Find where the given text appears and provide that cell's center as (x, y) coordinate. 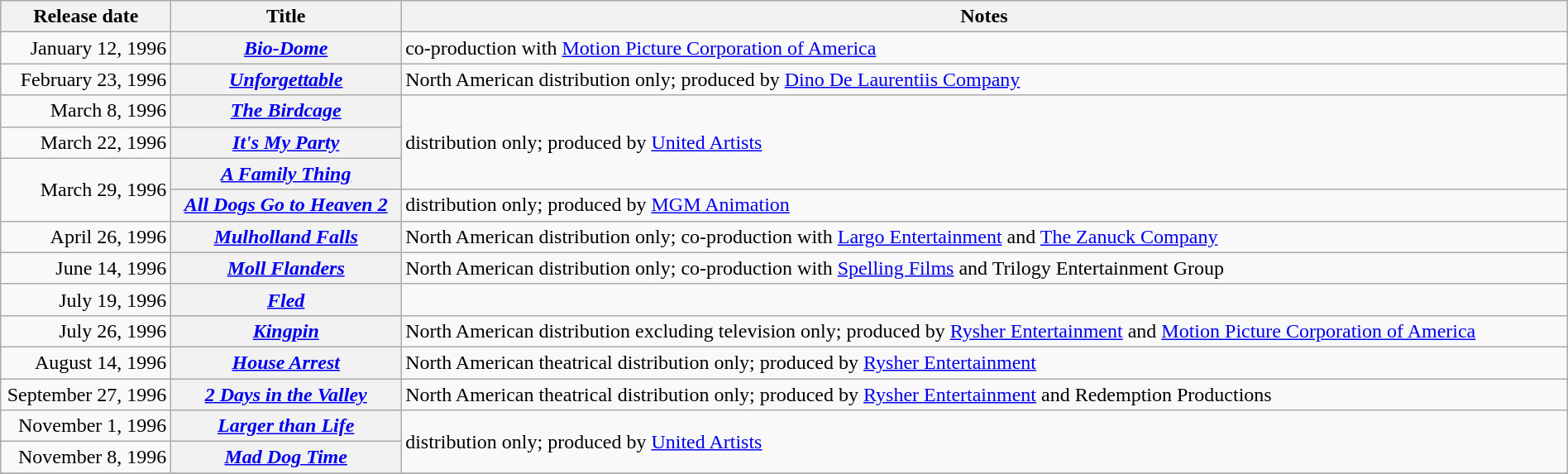
Moll Flanders (286, 268)
March 22, 1996 (86, 142)
July 26, 1996 (86, 331)
North American theatrical distribution only; produced by Rysher Entertainment (984, 362)
North American distribution only; produced by Dino De Laurentiis Company (984, 79)
September 27, 1996 (86, 395)
distribution only; produced by MGM Animation (984, 205)
Title (286, 17)
A Family Thing (286, 174)
February 23, 1996 (86, 79)
Bio-Dome (286, 48)
July 19, 1996 (86, 299)
The Birdcage (286, 111)
April 26, 1996 (86, 237)
March 29, 1996 (86, 189)
2 Days in the Valley (286, 395)
March 8, 1996 (86, 111)
January 12, 1996 (86, 48)
Mad Dog Time (286, 457)
Fled (286, 299)
Notes (984, 17)
North American distribution only; co-production with Largo Entertainment and The Zanuck Company (984, 237)
It's My Party (286, 142)
Release date (86, 17)
August 14, 1996 (86, 362)
House Arrest (286, 362)
North American distribution excluding television only; produced by Rysher Entertainment and Motion Picture Corporation of America (984, 331)
Kingpin (286, 331)
Larger than Life (286, 426)
Mulholland Falls (286, 237)
All Dogs Go to Heaven 2 (286, 205)
North American distribution only; co-production with Spelling Films and Trilogy Entertainment Group (984, 268)
North American theatrical distribution only; produced by Rysher Entertainment and Redemption Productions (984, 395)
co-production with Motion Picture Corporation of America (984, 48)
November 8, 1996 (86, 457)
November 1, 1996 (86, 426)
June 14, 1996 (86, 268)
Unforgettable (286, 79)
